Provide the (X, Y) coordinate of the cell's center where the given text is located.  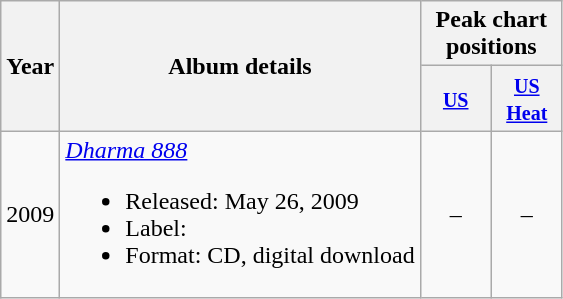
Year (30, 66)
Dharma 888Released: May 26, 2009Label:Format: CD, digital download (240, 214)
US Heat (526, 98)
2009 (30, 214)
US (456, 98)
Album details (240, 66)
Peak chart positions (491, 34)
